Search for the cell housing the specified text and yield its (x, y) center coordinate. 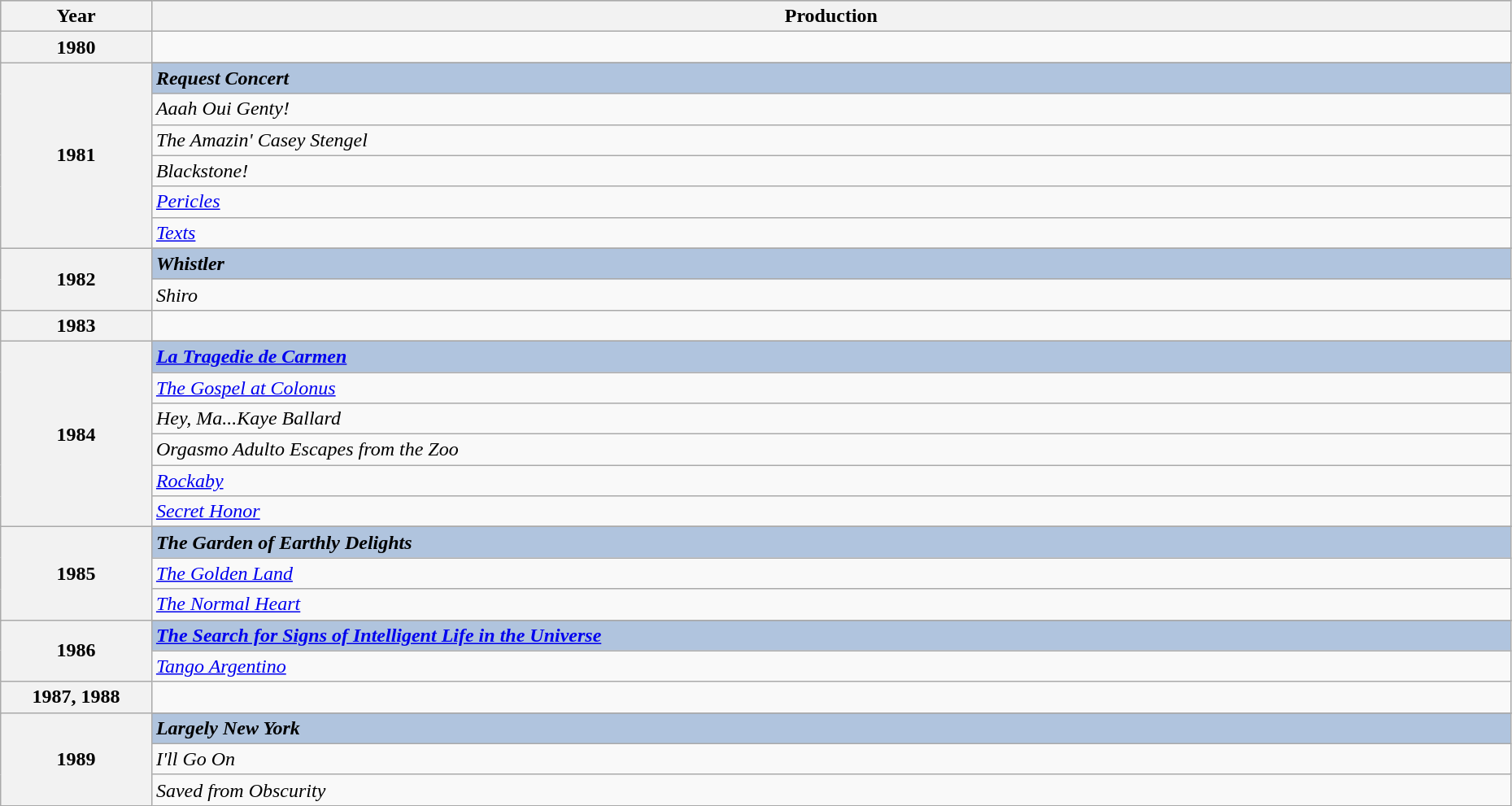
1984 (76, 433)
1980 (76, 47)
1983 (76, 325)
La Tragedie de Carmen (831, 356)
1982 (76, 279)
Hey, Ma...Kaye Ballard (831, 419)
Blackstone! (831, 171)
Secret Honor (831, 512)
Rockaby (831, 481)
Request Concert (831, 78)
Orgasmo Adulto Escapes from the Zoo (831, 450)
1985 (76, 573)
Shiro (831, 294)
1989 (76, 759)
Production (831, 16)
I'll Go On (831, 759)
The Normal Heart (831, 604)
1981 (76, 155)
1987, 1988 (76, 697)
The Golden Land (831, 573)
Year (76, 16)
Whistler (831, 264)
Saved from Obscurity (831, 790)
1986 (76, 651)
Tango Argentino (831, 666)
The Amazin' Casey Stengel (831, 140)
Aaah Oui Genty! (831, 109)
The Garden of Earthly Delights (831, 542)
Pericles (831, 202)
The Search for Signs of Intelligent Life in the Universe (831, 635)
Largely New York (831, 728)
The Gospel at Colonus (831, 388)
Texts (831, 233)
